From the cell containing the given text, extract its center point as (x, y) coordinate. 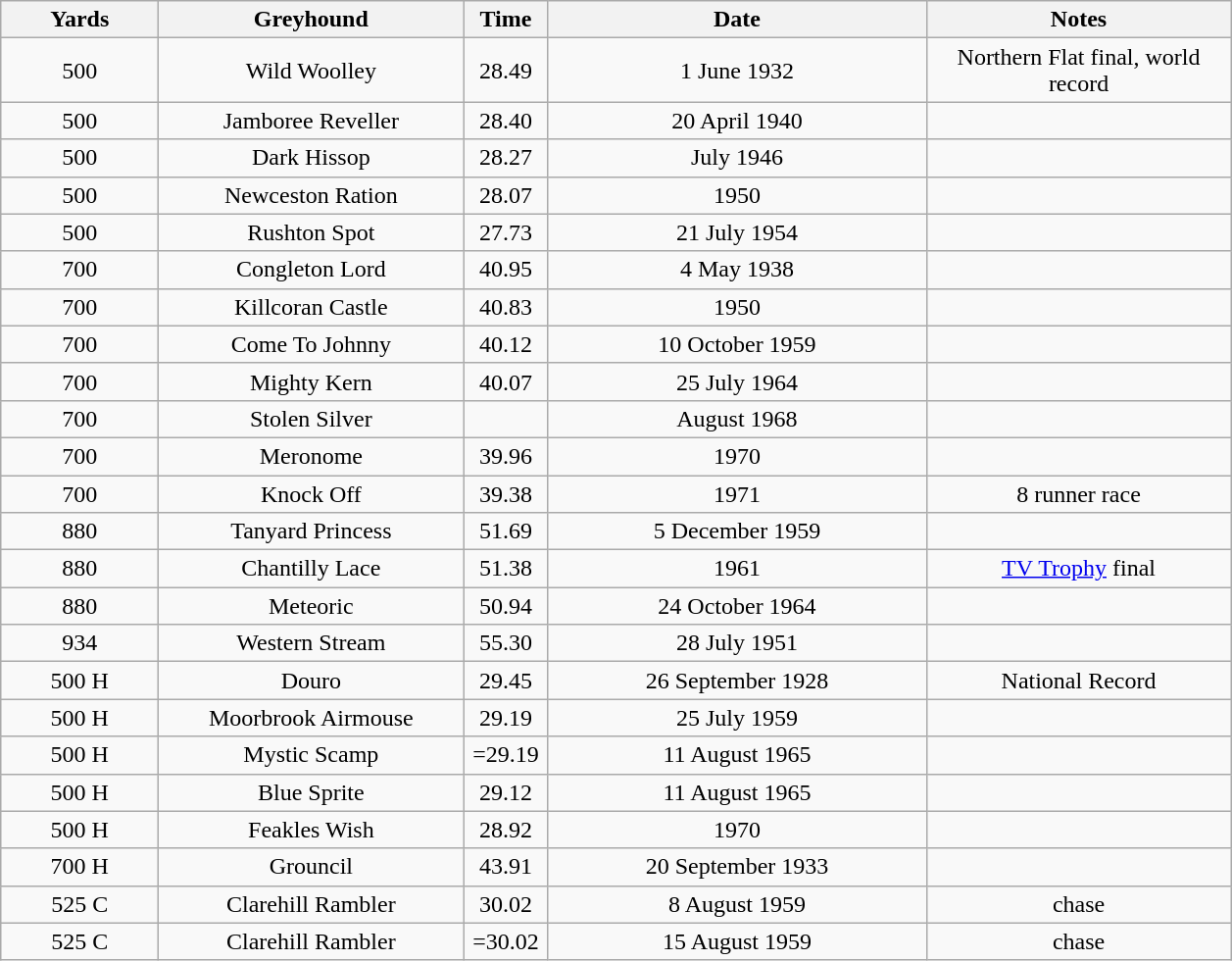
28.27 (506, 158)
30.02 (506, 904)
934 (80, 643)
National Record (1078, 681)
700 H (80, 867)
Newceston Ration (312, 195)
29.45 (506, 681)
8 August 1959 (737, 904)
25 July 1964 (737, 381)
Grouncil (312, 867)
51.38 (506, 569)
28.92 (506, 830)
51.69 (506, 531)
Blue Sprite (312, 792)
Meteoric (312, 606)
Chantilly Lace (312, 569)
24 October 1964 (737, 606)
Moorbrook Airmouse (312, 718)
Wild Woolley (312, 71)
40.12 (506, 344)
28 July 1951 (737, 643)
29.12 (506, 792)
Jamboree Reveller (312, 121)
August 1968 (737, 419)
1 June 1932 (737, 71)
Notes (1078, 20)
40.83 (506, 307)
Stolen Silver (312, 419)
Northern Flat final, world record (1078, 71)
39.96 (506, 456)
40.95 (506, 270)
43.91 (506, 867)
Greyhound (312, 20)
TV Trophy final (1078, 569)
5 December 1959 (737, 531)
50.94 (506, 606)
Western Stream (312, 643)
Dark Hissop (312, 158)
28.07 (506, 195)
Mystic Scamp (312, 755)
55.30 (506, 643)
28.40 (506, 121)
29.19 (506, 718)
20 September 1933 (737, 867)
21 July 1954 (737, 232)
40.07 (506, 381)
Come To Johnny (312, 344)
Feakles Wish (312, 830)
Knock Off (312, 493)
15 August 1959 (737, 941)
July 1946 (737, 158)
1961 (737, 569)
28.49 (506, 71)
Time (506, 20)
Congleton Lord (312, 270)
Douro (312, 681)
10 October 1959 (737, 344)
4 May 1938 (737, 270)
27.73 (506, 232)
Rushton Spot (312, 232)
25 July 1959 (737, 718)
Mighty Kern (312, 381)
Killcoran Castle (312, 307)
1971 (737, 493)
8 runner race (1078, 493)
26 September 1928 (737, 681)
Yards (80, 20)
Date (737, 20)
=30.02 (506, 941)
Tanyard Princess (312, 531)
=29.19 (506, 755)
Meronome (312, 456)
39.38 (506, 493)
20 April 1940 (737, 121)
